Detect which cell encompasses the target text, then output its [X, Y] center coordinate. 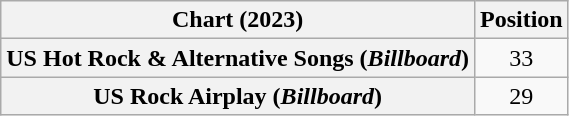
29 [521, 96]
US Rock Airplay (Billboard) [238, 96]
Chart (2023) [238, 20]
33 [521, 58]
US Hot Rock & Alternative Songs (Billboard) [238, 58]
Position [521, 20]
